Locate the cell with the specified text and output its (X, Y) center coordinate. 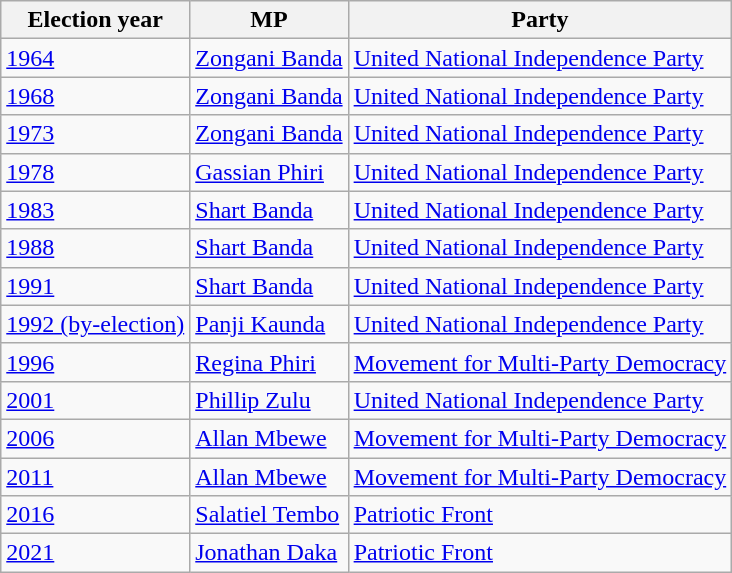
1992 (by-election) (96, 324)
2011 (96, 477)
Phillip Zulu (269, 400)
1983 (96, 210)
Jonathan Daka (269, 553)
1996 (96, 362)
Gassian Phiri (269, 172)
Election year (96, 20)
2016 (96, 515)
1964 (96, 58)
Party (540, 20)
Salatiel Tembo (269, 515)
1988 (96, 248)
MP (269, 20)
1968 (96, 96)
1973 (96, 134)
Regina Phiri (269, 362)
Panji Kaunda (269, 324)
2001 (96, 400)
2006 (96, 438)
2021 (96, 553)
1991 (96, 286)
1978 (96, 172)
